Output the [x, y] coordinate of the center of the cell containing the given text.  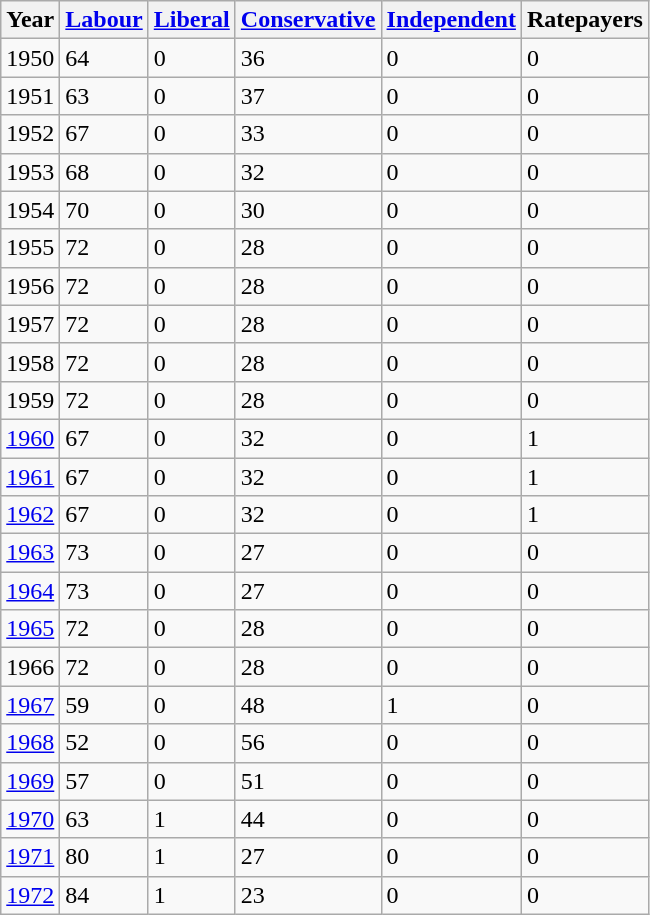
57 [104, 781]
1955 [30, 248]
1950 [30, 58]
70 [104, 210]
56 [308, 743]
59 [104, 705]
1953 [30, 172]
1956 [30, 286]
1965 [30, 629]
1960 [30, 438]
Ratepayers [584, 20]
64 [104, 58]
1966 [30, 667]
1967 [30, 705]
1972 [30, 895]
1958 [30, 362]
Liberal [192, 20]
1971 [30, 857]
1951 [30, 96]
1952 [30, 134]
30 [308, 210]
68 [104, 172]
1962 [30, 515]
84 [104, 895]
52 [104, 743]
1964 [30, 591]
44 [308, 819]
1957 [30, 324]
Conservative [308, 20]
1969 [30, 781]
37 [308, 96]
1961 [30, 477]
1968 [30, 743]
33 [308, 134]
80 [104, 857]
Labour [104, 20]
51 [308, 781]
1970 [30, 819]
36 [308, 58]
23 [308, 895]
1954 [30, 210]
Year [30, 20]
48 [308, 705]
Independent [451, 20]
1959 [30, 400]
1963 [30, 553]
